Provide the [X, Y] coordinate of the cell's center where the given text is located.  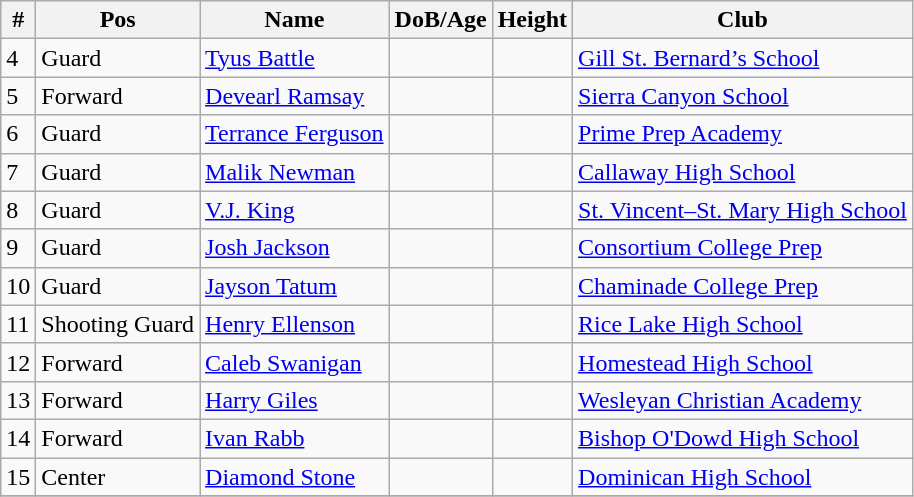
Dominican High School [743, 477]
Name [295, 20]
Jayson Tatum [295, 286]
Diamond Stone [295, 477]
Terrance Ferguson [295, 134]
Tyus Battle [295, 58]
Sierra Canyon School [743, 96]
5 [18, 96]
Callaway High School [743, 172]
4 [18, 58]
St. Vincent–St. Mary High School [743, 210]
15 [18, 477]
Devearl Ramsay [295, 96]
9 [18, 248]
# [18, 20]
Pos [118, 20]
8 [18, 210]
Prime Prep Academy [743, 134]
Harry Giles [295, 400]
V.J. King [295, 210]
Homestead High School [743, 362]
6 [18, 134]
14 [18, 438]
12 [18, 362]
11 [18, 324]
Club [743, 20]
10 [18, 286]
13 [18, 400]
Rice Lake High School [743, 324]
Shooting Guard [118, 324]
Josh Jackson [295, 248]
Chaminade College Prep [743, 286]
7 [18, 172]
Height [532, 20]
Henry Ellenson [295, 324]
Consortium College Prep [743, 248]
Ivan Rabb [295, 438]
DoB/Age [440, 20]
Malik Newman [295, 172]
Bishop O'Dowd High School [743, 438]
Gill St. Bernard’s School [743, 58]
Caleb Swanigan [295, 362]
Center [118, 477]
Wesleyan Christian Academy [743, 400]
